Output the (x, y) coordinate of the center of the cell containing the given text.  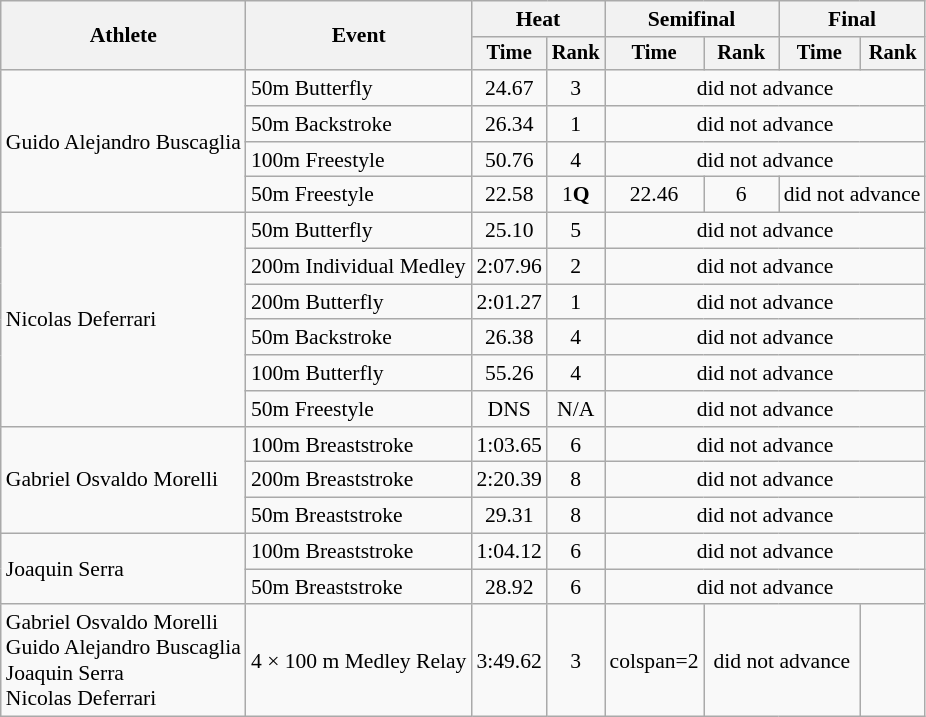
Gabriel Osvaldo Morelli (124, 480)
Nicolas Deferrari (124, 320)
200m Breaststroke (359, 480)
2:07.96 (508, 267)
2:20.39 (508, 480)
Heat (538, 19)
Athlete (124, 36)
4 × 100 m Medley Relay (359, 661)
50.76 (508, 160)
26.38 (508, 338)
55.26 (508, 373)
Gabriel Osvaldo MorelliGuido Alejandro BuscagliaJoaquin SerraNicolas Deferrari (124, 661)
22.58 (508, 195)
2:01.27 (508, 302)
1:03.65 (508, 445)
N/A (576, 409)
Final (852, 19)
2 (576, 267)
colspan=2 (654, 661)
100m Freestyle (359, 160)
5 (576, 231)
Semifinal (691, 19)
Event (359, 36)
3:49.62 (508, 661)
1Q (576, 195)
28.92 (508, 587)
1:04.12 (508, 552)
Guido Alejandro Buscaglia (124, 141)
200m Individual Medley (359, 267)
25.10 (508, 231)
22.46 (654, 195)
Joaquin Serra (124, 570)
DNS (508, 409)
24.67 (508, 88)
100m Butterfly (359, 373)
200m Butterfly (359, 302)
26.34 (508, 124)
29.31 (508, 516)
